Extract the [x, y] coordinate from the center of the cell holding the provided text.  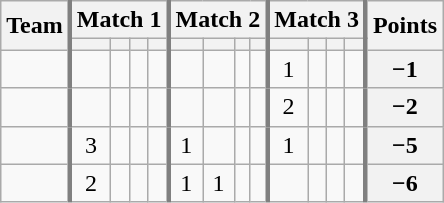
Points [404, 26]
−5 [404, 145]
Team [36, 26]
Match 1 [120, 20]
−6 [404, 183]
Match 3 [316, 20]
−1 [404, 69]
3 [90, 145]
Match 2 [218, 20]
−2 [404, 107]
